Detect which cell encompasses the target text, then output its (X, Y) center coordinate. 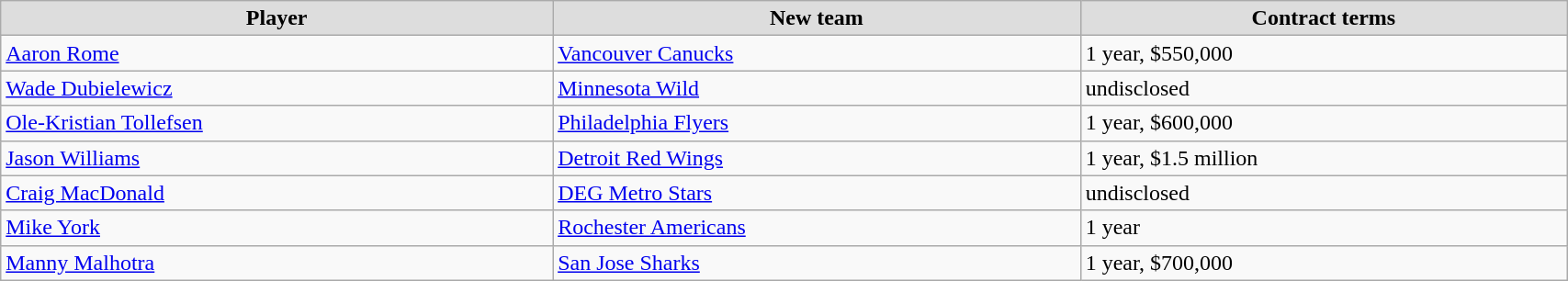
1 year, $1.5 million (1324, 158)
Mike York (277, 228)
Player (277, 18)
Rochester Americans (818, 228)
Vancouver Canucks (818, 53)
DEG Metro Stars (818, 193)
San Jose Sharks (818, 263)
Craig MacDonald (277, 193)
Contract terms (1324, 18)
New team (818, 18)
Jason Williams (277, 158)
1 year, $600,000 (1324, 123)
1 year, $550,000 (1324, 53)
Manny Malhotra (277, 263)
Philadelphia Flyers (818, 123)
1 year (1324, 228)
Ole-Kristian Tollefsen (277, 123)
Minnesota Wild (818, 88)
Aaron Rome (277, 53)
Wade Dubielewicz (277, 88)
1 year, $700,000 (1324, 263)
Detroit Red Wings (818, 158)
